For the text-containing cell, return its midpoint in [X, Y] coordinate format. 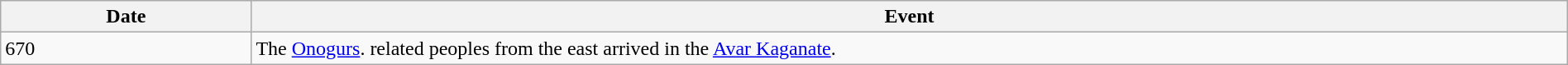
670 [126, 48]
The Onogurs. related peoples from the east arrived in the Avar Kaganate. [910, 48]
Date [126, 17]
Event [910, 17]
